Capture the cell that displays the provided text and extract its (X, Y) central coordinate. 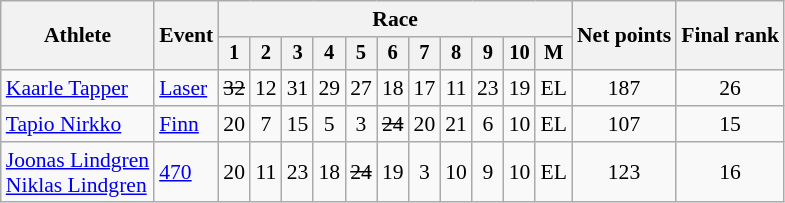
470 (186, 172)
4 (329, 54)
123 (624, 172)
M (554, 54)
107 (624, 124)
Laser (186, 88)
Tapio Nirkko (78, 124)
Event (186, 36)
17 (425, 88)
32 (234, 88)
Joonas LindgrenNiklas Lindgren (78, 172)
8 (456, 54)
Kaarle Tapper (78, 88)
26 (730, 88)
Final rank (730, 36)
Finn (186, 124)
187 (624, 88)
21 (456, 124)
16 (730, 172)
Race (395, 19)
2 (266, 54)
1 (234, 54)
Net points (624, 36)
31 (298, 88)
12 (266, 88)
Athlete (78, 36)
29 (329, 88)
27 (361, 88)
